Output the [X, Y] coordinate of the center of the cell containing the given text.  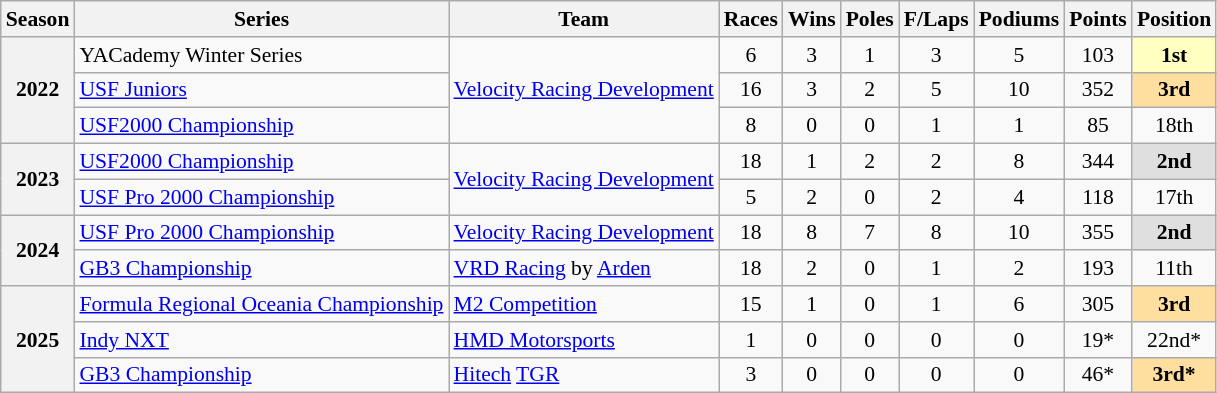
85 [1098, 126]
Formula Regional Oceania Championship [261, 304]
344 [1098, 162]
HMD Motorsports [583, 340]
355 [1098, 233]
2022 [38, 90]
4 [1020, 197]
YACademy Winter Series [261, 55]
Indy NXT [261, 340]
3rd* [1174, 375]
Races [751, 19]
46* [1098, 375]
15 [751, 304]
22nd* [1174, 340]
11th [1174, 269]
Team [583, 19]
Podiums [1020, 19]
19* [1098, 340]
Wins [812, 19]
7 [870, 233]
Season [38, 19]
352 [1098, 90]
M2 Competition [583, 304]
2023 [38, 180]
1st [1174, 55]
18th [1174, 126]
193 [1098, 269]
2025 [38, 340]
2024 [38, 250]
USF Juniors [261, 90]
F/Laps [936, 19]
Position [1174, 19]
305 [1098, 304]
Poles [870, 19]
Hitech TGR [583, 375]
17th [1174, 197]
Points [1098, 19]
103 [1098, 55]
Series [261, 19]
16 [751, 90]
118 [1098, 197]
VRD Racing by Arden [583, 269]
